Search for the cell housing the specified text and yield its (X, Y) center coordinate. 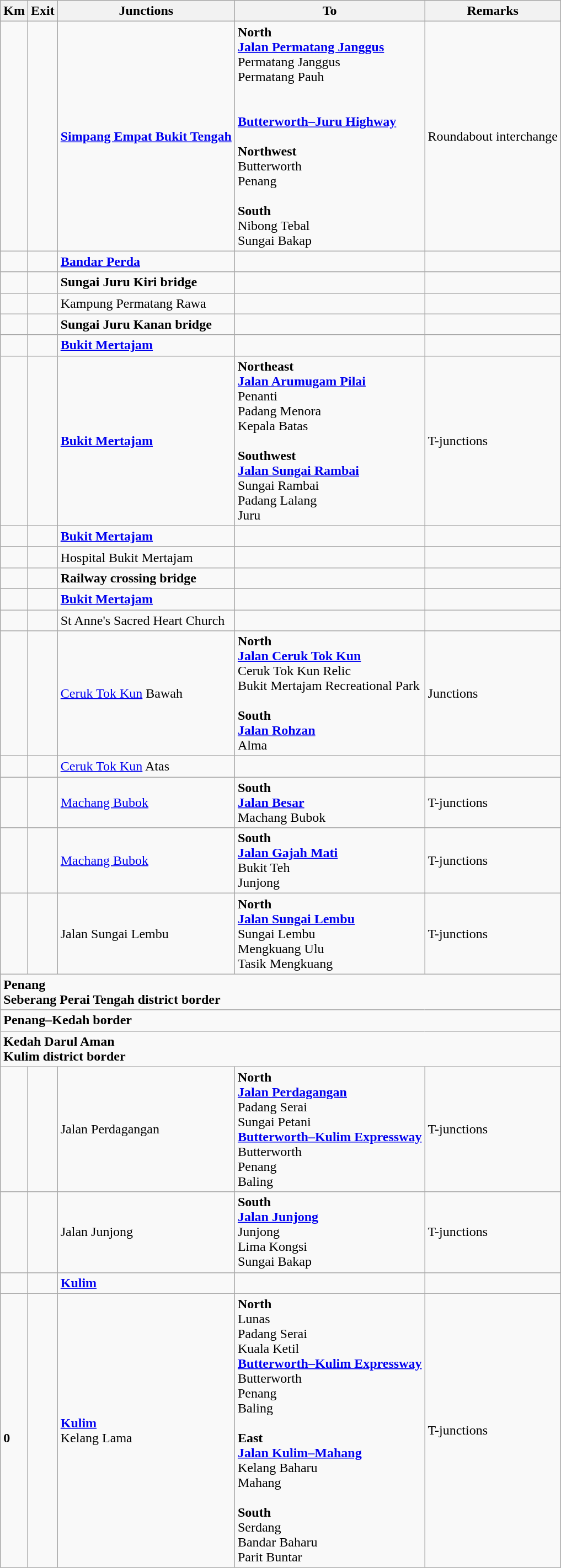
Jalan Sungai Lembu (146, 934)
South Jalan JunjongJunjongLima KongsiSungai Bakap (330, 1232)
North Jalan PerdaganganPadang SeraiSungai Petani Butterworth–Kulim ExpresswayButterworthPenangBaling (330, 1130)
Km (14, 11)
Ceruk Tok Kun Bawah (146, 694)
Jalan Perdagangan (146, 1130)
North Jalan Permatang JanggusPermatang JanggusPermatang Pauh Butterworth–Juru HighwayNorthwest Butterworth PenangSouth Nibong Tebal Sungai Bakap (330, 136)
North Jalan Ceruk Tok KunCeruk Tok Kun RelicBukit Mertajam Recreational ParkSouth Jalan Rohzan Alma (330, 694)
Kulim (146, 1283)
0 (14, 1431)
Simpang Empat Bukit Tengah (146, 136)
PenangSeberang Perai Tengah district border (281, 992)
KulimKelang Lama (146, 1431)
Jalan Junjong (146, 1232)
St Anne's Sacred Heart Church (146, 620)
South Jalan BesarMachang Bubok (330, 802)
To (330, 11)
Roundabout interchange (493, 136)
Ceruk Tok Kun Atas (146, 767)
Northeast Jalan Arumugam PilaiPenantiPadang MenoraKepala BatasSouthwest Jalan Sungai RambaiSungai RambaiPadang LalangJuru (330, 441)
Penang–Kedah border (281, 1020)
South Jalan Gajah MatiBukit TehJunjong (330, 860)
Bandar Perda (146, 261)
Sungai Juru Kanan bridge (146, 324)
Kampung Permatang Rawa (146, 303)
Hospital Bukit Mertajam (146, 557)
North Jalan Sungai LembuSungai LembuMengkuang UluTasik Mengkuang (330, 934)
Kedah Darul AmanKulim district border (281, 1049)
Exit (42, 11)
Remarks (493, 11)
Sungai Juru Kiri bridge (146, 282)
Railway crossing bridge (146, 578)
